From the cell containing the given text, extract its center point as (X, Y) coordinate. 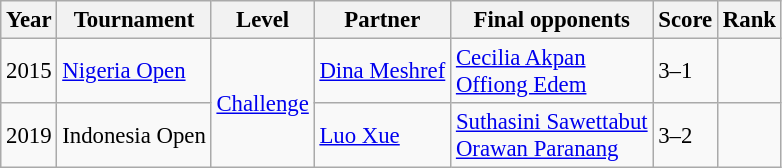
Luo Xue (382, 136)
Suthasini SawettabutOrawan Paranang (552, 136)
3–2 (686, 136)
Dina Meshref (382, 72)
Partner (382, 20)
Indonesia Open (134, 136)
Final opponents (552, 20)
Rank (750, 20)
Year (29, 20)
Challenge (262, 104)
3–1 (686, 72)
Score (686, 20)
Level (262, 20)
Cecilia AkpanOffiong Edem (552, 72)
Nigeria Open (134, 72)
2015 (29, 72)
2019 (29, 136)
Tournament (134, 20)
